From the cell containing the given text, extract its center point as (X, Y) coordinate. 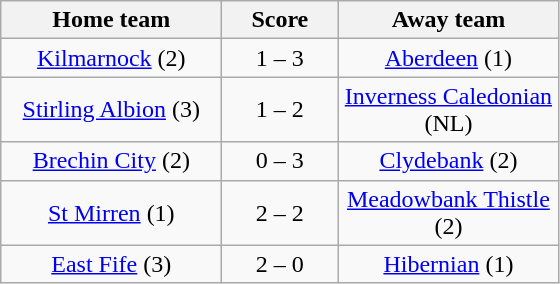
0 – 3 (280, 161)
Brechin City (2) (112, 161)
St Mirren (1) (112, 212)
Inverness Caledonian (NL) (448, 110)
Kilmarnock (2) (112, 58)
1 – 2 (280, 110)
Meadowbank Thistle (2) (448, 212)
Score (280, 20)
2 – 0 (280, 264)
Aberdeen (1) (448, 58)
Clydebank (2) (448, 161)
Away team (448, 20)
Hibernian (1) (448, 264)
2 – 2 (280, 212)
1 – 3 (280, 58)
East Fife (3) (112, 264)
Home team (112, 20)
Stirling Albion (3) (112, 110)
